Return [x, y] of the center of cell containing provided text 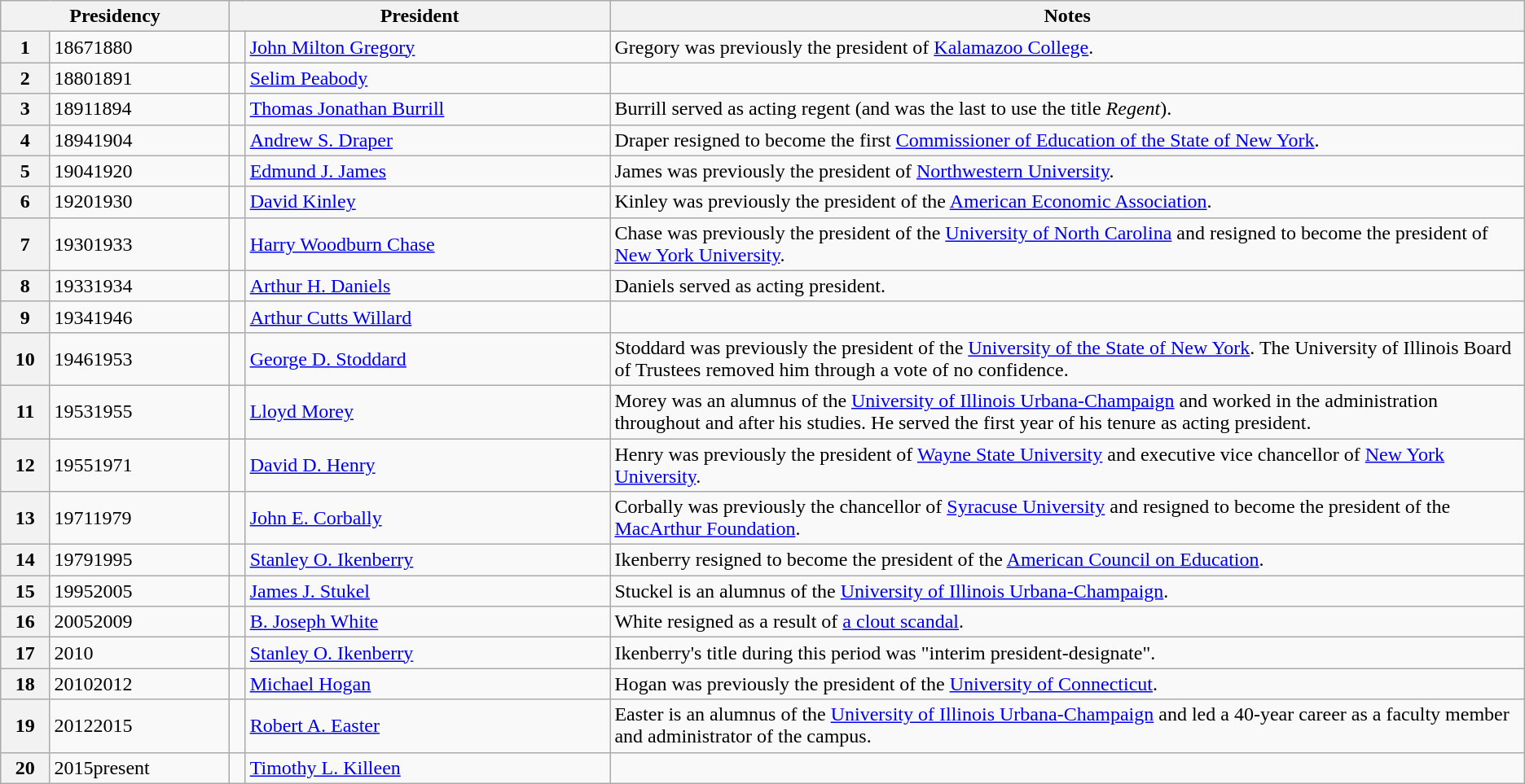
11 [25, 412]
Daniels served as acting president. [1067, 286]
19791995 [139, 560]
18 [25, 684]
15 [25, 591]
18941904 [139, 140]
Hogan was previously the president of the University of Connecticut. [1067, 684]
8 [25, 286]
19952005 [139, 591]
President [420, 16]
19711979 [139, 518]
David D. Henry [428, 464]
2 [25, 78]
David Kinley [428, 202]
19 [25, 726]
Corbally was previously the chancellor of Syracuse University and resigned to become the president of the MacArthur Foundation. [1067, 518]
19461953 [139, 358]
19531955 [139, 412]
17 [25, 653]
George D. Stoddard [428, 358]
16 [25, 622]
Henry was previously the president of Wayne State University and executive vice chancellor of New York University. [1067, 464]
20102012 [139, 684]
Easter is an alumnus of the University of Illinois Urbana-Champaign and led a 40-year career as a faculty member and administrator of the campus. [1067, 726]
2010 [139, 653]
White resigned as a result of a clout scandal. [1067, 622]
Ikenberry's title during this period was "interim president-designate". [1067, 653]
19341946 [139, 317]
18671880 [139, 47]
3 [25, 109]
Michael Hogan [428, 684]
Robert A. Easter [428, 726]
James was previously the president of Northwestern University. [1067, 171]
Burrill served as acting regent (and was the last to use the title Regent). [1067, 109]
20122015 [139, 726]
Chase was previously the president of the University of North Carolina and resigned to become the president of New York University. [1067, 244]
Edmund J. James [428, 171]
Lloyd Morey [428, 412]
4 [25, 140]
19331934 [139, 286]
6 [25, 202]
19041920 [139, 171]
14 [25, 560]
12 [25, 464]
Thomas Jonathan Burrill [428, 109]
1 [25, 47]
19301933 [139, 244]
Harry Woodburn Chase [428, 244]
Gregory was previously the president of Kalamazoo College. [1067, 47]
Ikenberry resigned to become the president of the American Council on Education. [1067, 560]
Presidency [116, 16]
18911894 [139, 109]
20 [25, 768]
Notes [1067, 16]
James J. Stukel [428, 591]
20052009 [139, 622]
18801891 [139, 78]
Arthur H. Daniels [428, 286]
19201930 [139, 202]
10 [25, 358]
John Milton Gregory [428, 47]
Kinley was previously the president of the American Economic Association. [1067, 202]
Stuckel is an alumnus of the University of Illinois Urbana-Champaign. [1067, 591]
B. Joseph White [428, 622]
Draper resigned to become the first Commissioner of Education of the State of New York. [1067, 140]
John E. Corbally [428, 518]
Timothy L. Killeen [428, 768]
13 [25, 518]
7 [25, 244]
Arthur Cutts Willard [428, 317]
2015present [139, 768]
Andrew S. Draper [428, 140]
5 [25, 171]
19551971 [139, 464]
9 [25, 317]
Selim Peabody [428, 78]
